Locate the cell with the specified text and output its [X, Y] center coordinate. 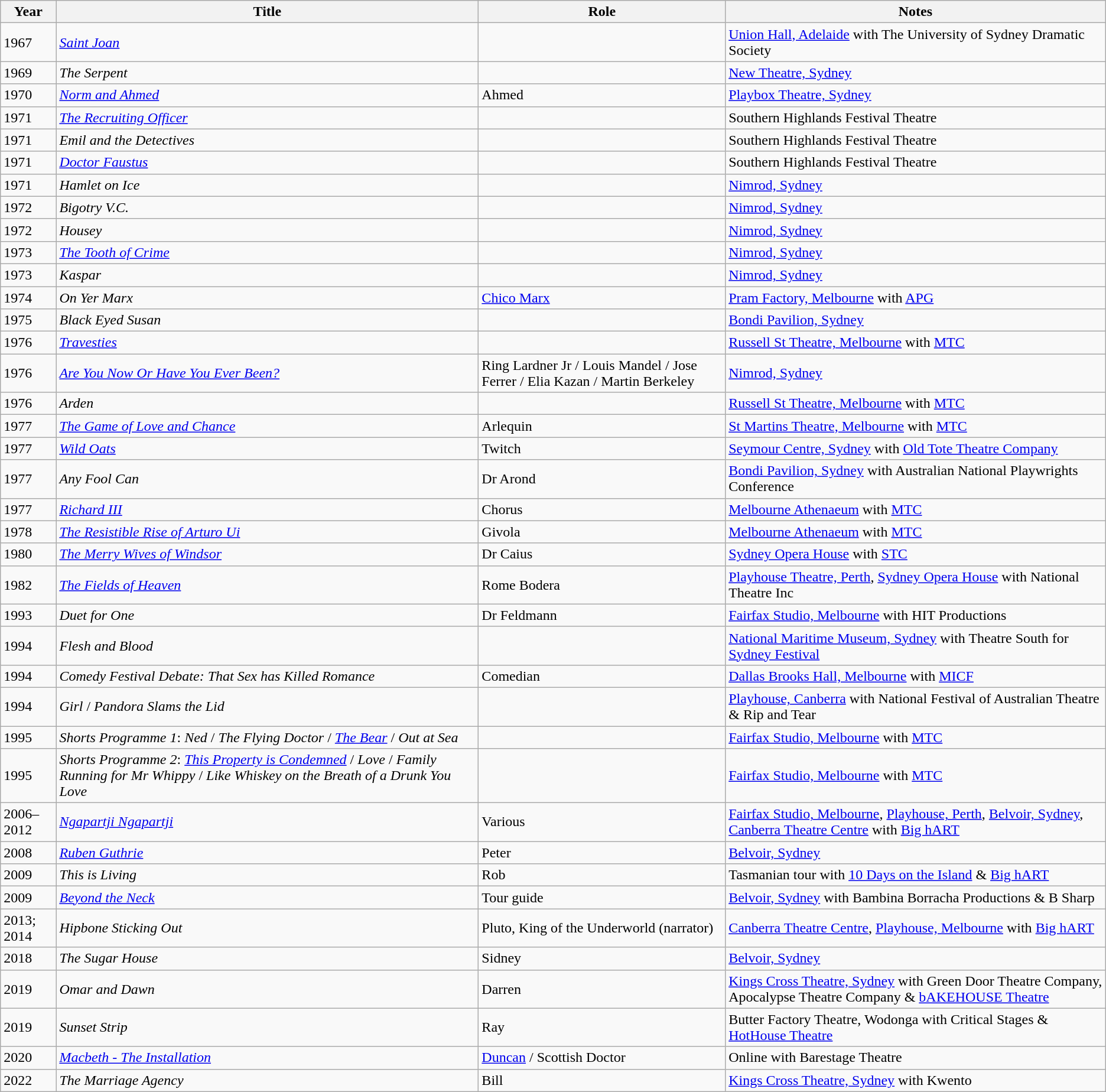
2006–2012 [28, 823]
2018 [28, 958]
Omar and Dawn [267, 989]
Union Hall, Adelaide with The University of Sydney Dramatic Society [916, 43]
The Resistible Rise of Arturo Ui [267, 532]
Arden [267, 404]
The Serpent [267, 73]
Sidney [602, 958]
The Marriage Agency [267, 1080]
The Sugar House [267, 958]
Are You Now Or Have You Ever Been? [267, 373]
Hipbone Sticking Out [267, 928]
1982 [28, 585]
Givola [602, 532]
The Recruiting Officer [267, 118]
2008 [28, 853]
Ray [602, 1027]
The Game of Love and Chance [267, 426]
Sydney Opera House with STC [916, 554]
Notes [916, 12]
Chico Marx [602, 297]
Darren [602, 989]
Year [28, 12]
2013; 2014 [28, 928]
Black Eyed Susan [267, 320]
Butter Factory Theatre, Wodonga with Critical Stages & HotHouse Theatre [916, 1027]
1967 [28, 43]
Bondi Pavilion, Sydney [916, 320]
On Yer Marx [267, 297]
Arlequin [602, 426]
Wild Oats [267, 448]
Playhouse Theatre, Perth, Sydney Opera House with National Theatre Inc [916, 585]
Ring Lardner Jr / Louis Mandel / Jose Ferrer / Elia Kazan / Martin Berkeley [602, 373]
1969 [28, 73]
Hamlet on Ice [267, 185]
Fairfax Studio, Melbourne with HIT Productions [916, 615]
Seymour Centre, Sydney with Old Tote Theatre Company [916, 448]
Kings Cross Theatre, Sydney with Green Door Theatre Company, Apocalypse Theatre Company & bAKEHOUSE Theatre [916, 989]
Any Fool Can [267, 479]
Peter [602, 853]
The Merry Wives of Windsor [267, 554]
Beyond the Neck [267, 898]
Shorts Programme 2: This Property is Condemned / Love / Family Running for Mr Whippy / Like Whiskey on the Breath of a Drunk You Love [267, 776]
2022 [28, 1080]
Role [602, 12]
Pluto, King of the Underworld (narrator) [602, 928]
Duncan / Scottish Doctor [602, 1058]
1970 [28, 95]
Macbeth - The Installation [267, 1058]
Dallas Brooks Hall, Melbourne with MICF [916, 676]
Emil and the Detectives [267, 140]
Dr Feldmann [602, 615]
Canberra Theatre Centre, Playhouse, Melbourne with Big hART [916, 928]
Playhouse, Canberra with National Festival of Australian Theatre & Rip and Tear [916, 707]
Tour guide [602, 898]
Rome Bodera [602, 585]
Belvoir, Sydney with Bambina Borracha Productions & B Sharp [916, 898]
Ngapartji Ngapartji [267, 823]
Ruben Guthrie [267, 853]
Norm and Ahmed [267, 95]
This is Living [267, 875]
Tasmanian tour with 10 Days on the Island & Big hART [916, 875]
Fairfax Studio, Melbourne, Playhouse, Perth, Belvoir, Sydney, Canberra Theatre Centre with Big hART [916, 823]
St Martins Theatre, Melbourne with MTC [916, 426]
Bondi Pavilion, Sydney with Australian National Playwrights Conference [916, 479]
New Theatre, Sydney [916, 73]
Flesh and Blood [267, 645]
Doctor Faustus [267, 162]
Shorts Programme 1: Ned / The Flying Doctor / The Bear / Out at Sea [267, 737]
2020 [28, 1058]
Girl / Pandora Slams the Lid [267, 707]
Sunset Strip [267, 1027]
Housey [267, 230]
Bill [602, 1080]
Dr Arond [602, 479]
Dr Caius [602, 554]
1974 [28, 297]
Online with Barestage Theatre [916, 1058]
Ahmed [602, 95]
Comedian [602, 676]
Bigotry V.C. [267, 207]
1993 [28, 615]
Chorus [602, 509]
Duet for One [267, 615]
The Fields of Heaven [267, 585]
1975 [28, 320]
Saint Joan [267, 43]
Twitch [602, 448]
National Maritime Museum, Sydney with Theatre South for Sydney Festival [916, 645]
Various [602, 823]
Comedy Festival Debate: That Sex has Killed Romance [267, 676]
Pram Factory, Melbourne with APG [916, 297]
Richard III [267, 509]
Travesties [267, 343]
1980 [28, 554]
Rob [602, 875]
Kings Cross Theatre, Sydney with Kwento [916, 1080]
Title [267, 12]
The Tooth of Crime [267, 252]
Playbox Theatre, Sydney [916, 95]
1978 [28, 532]
Kaspar [267, 275]
